Detect which cell encompasses the target text, then output its (X, Y) center coordinate. 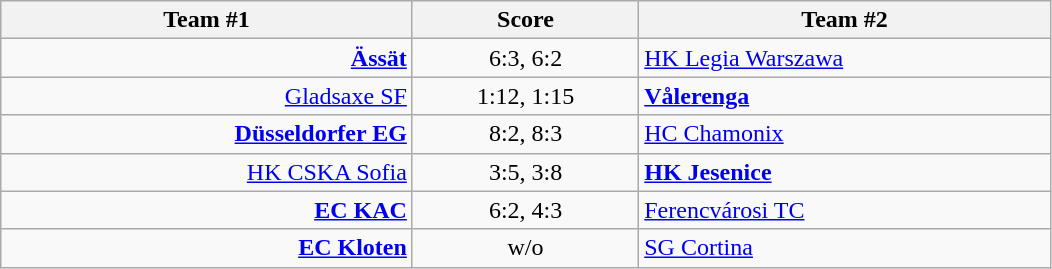
Team #2 (845, 20)
w/o (525, 248)
HK Legia Warszawa (845, 58)
1:12, 1:15 (525, 96)
Team #1 (207, 20)
Ässät (207, 58)
HK Jesenice (845, 172)
EC Kloten (207, 248)
6:2, 4:3 (525, 210)
SG Cortina (845, 248)
HC Chamonix (845, 134)
3:5, 3:8 (525, 172)
Score (525, 20)
EC KAC (207, 210)
HK CSKA Sofia (207, 172)
Gladsaxe SF (207, 96)
Düsseldorfer EG (207, 134)
Vålerenga (845, 96)
8:2, 8:3 (525, 134)
6:3, 6:2 (525, 58)
Ferencvárosi TC (845, 210)
